Provide the (x, y) coordinate of the cell's center where the given text is located.  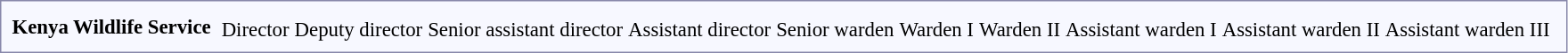
Senior assistant director (526, 29)
Warden II (1019, 29)
Deputy director (358, 29)
Senior warden (836, 29)
Assistant warden III (1467, 29)
Director (255, 29)
Assistant warden I (1142, 29)
Warden I (937, 29)
Kenya Wildlife Service (111, 26)
Assistant director (700, 29)
Assistant warden II (1301, 29)
